Capture the cell that displays the provided text and extract its (x, y) central coordinate. 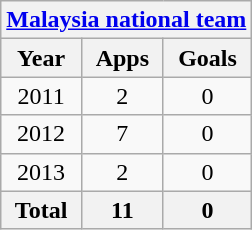
Goals (208, 58)
Total (42, 210)
11 (122, 210)
Apps (122, 58)
2013 (42, 172)
7 (122, 134)
Year (42, 58)
2011 (42, 96)
Malaysia national team (126, 20)
2012 (42, 134)
